Identify which cell holds the provided text, then report its [X, Y] central coordinate. 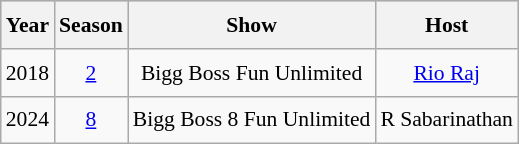
2018 [28, 73]
2 [91, 73]
Bigg Boss 8 Fun Unlimited [252, 120]
Show [252, 25]
2024 [28, 120]
Host [446, 25]
Year [28, 25]
Bigg Boss Fun Unlimited [252, 73]
8 [91, 120]
Season [91, 25]
Rio Raj [446, 73]
R Sabarinathan [446, 120]
